Find where the given text appears and provide that cell's center as [x, y] coordinate. 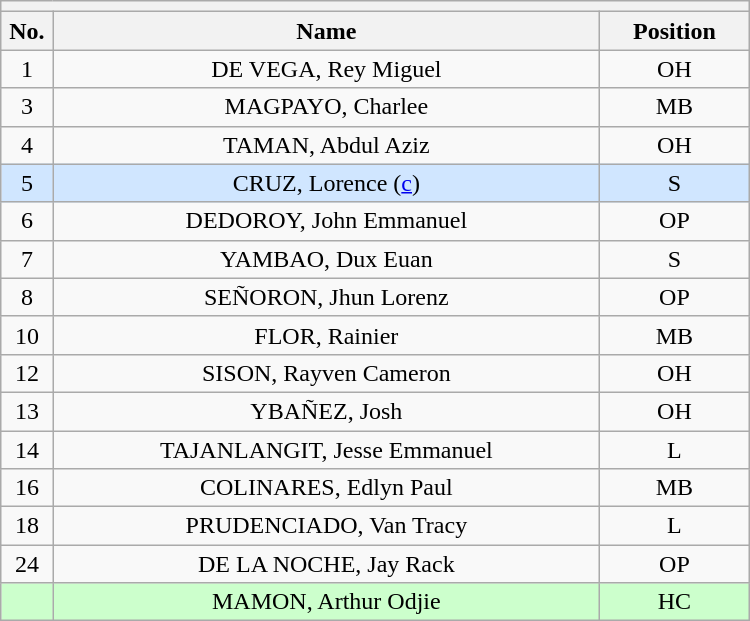
3 [27, 107]
TAJANLANGIT, Jesse Emmanuel [326, 449]
5 [27, 183]
4 [27, 145]
12 [27, 373]
DE LA NOCHE, Jay Rack [326, 564]
14 [27, 449]
10 [27, 335]
HC [675, 602]
7 [27, 259]
No. [27, 31]
Position [675, 31]
DE VEGA, Rey Miguel [326, 69]
1 [27, 69]
24 [27, 564]
YAMBAO, Dux Euan [326, 259]
MAGPAYO, Charlee [326, 107]
SISON, Rayven Cameron [326, 373]
6 [27, 221]
CRUZ, Lorence (c) [326, 183]
SEÑORON, Jhun Lorenz [326, 297]
Name [326, 31]
16 [27, 488]
TAMAN, Abdul Aziz [326, 145]
8 [27, 297]
COLINARES, Edlyn Paul [326, 488]
FLOR, Rainier [326, 335]
MAMON, Arthur Odjie [326, 602]
13 [27, 411]
PRUDENCIADO, Van Tracy [326, 526]
18 [27, 526]
DEDOROY, John Emmanuel [326, 221]
YBAÑEZ, Josh [326, 411]
